For the text-containing cell, return its midpoint in [x, y] coordinate format. 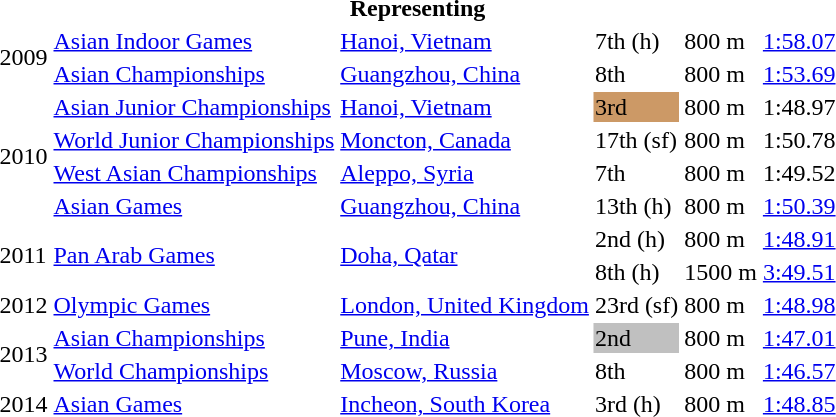
Olympic Games [194, 305]
7th (h) [636, 41]
Aleppo, Syria [465, 173]
Doha, Qatar [465, 256]
London, United Kingdom [465, 305]
2nd [636, 338]
Moncton, Canada [465, 140]
Pan Arab Games [194, 256]
13th (h) [636, 206]
Pune, India [465, 338]
Asian Indoor Games [194, 41]
West Asian Championships [194, 173]
Asian Games [194, 206]
Moscow, Russia [465, 371]
1500 m [721, 272]
8th (h) [636, 272]
3rd [636, 107]
Asian Junior Championships [194, 107]
World Junior Championships [194, 140]
23rd (sf) [636, 305]
7th [636, 173]
2nd (h) [636, 239]
World Championships [194, 371]
17th (sf) [636, 140]
